Output the [X, Y] coordinate of the center of the cell containing the given text.  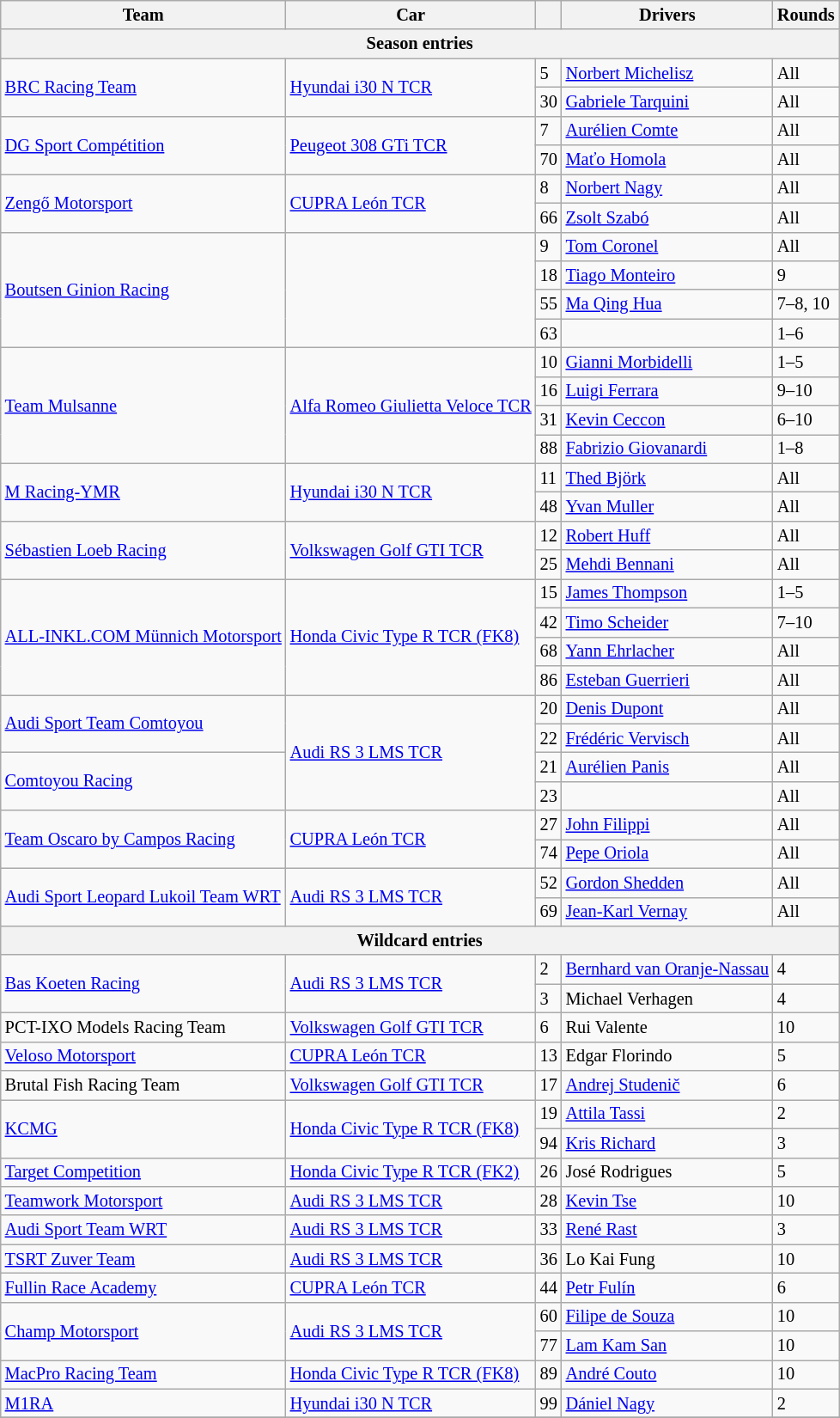
Gordon Shedden [667, 883]
88 [549, 449]
7 [549, 131]
Ma Qing Hua [667, 304]
48 [549, 506]
Peugeot 308 GTi TCR [411, 144]
Gianni Morbidelli [667, 362]
69 [549, 912]
Dániel Nagy [667, 1403]
18 [549, 275]
1–6 [806, 333]
Pepe Oriola [667, 853]
Team Mulsanne [143, 406]
1–8 [806, 449]
Frédéric Vervisch [667, 738]
28 [549, 1201]
13 [549, 1056]
Fabrizio Giovanardi [667, 449]
Sébastien Loeb Racing [143, 550]
Brutal Fish Racing Team [143, 1085]
KCMG [143, 1128]
52 [549, 883]
Veloso Motorsport [143, 1056]
89 [549, 1374]
Esteban Guerrieri [667, 680]
José Rodrigues [667, 1172]
Fullin Race Academy [143, 1287]
Kevin Tse [667, 1201]
15 [549, 593]
17 [549, 1085]
Norbert Nagy [667, 188]
Zsolt Szabó [667, 217]
Alfa Romeo Giulietta Veloce TCR [411, 406]
Norbert Michelisz [667, 73]
Car [411, 15]
TSRT Zuver Team [143, 1259]
74 [549, 853]
Petr Fulín [667, 1287]
Wildcard entries [420, 940]
René Rast [667, 1230]
7–8, 10 [806, 304]
Tom Coronel [667, 247]
Robert Huff [667, 535]
Tiago Monteiro [667, 275]
John Filippi [667, 825]
Jean-Karl Vernay [667, 912]
Honda Civic Type R TCR (FK2) [411, 1172]
77 [549, 1346]
42 [549, 622]
Aurélien Panis [667, 767]
Target Competition [143, 1172]
PCT-IXO Models Racing Team [143, 1027]
Bas Koeten Racing [143, 983]
31 [549, 420]
Rui Valente [667, 1027]
99 [549, 1403]
19 [549, 1114]
26 [549, 1172]
Comtoyou Racing [143, 780]
23 [549, 796]
16 [549, 391]
Audi Sport Team Comtoyou [143, 724]
25 [549, 565]
36 [549, 1259]
Boutsen Ginion Racing [143, 290]
22 [549, 738]
MacPro Racing Team [143, 1374]
68 [549, 651]
63 [549, 333]
M1RA [143, 1403]
44 [549, 1287]
94 [549, 1143]
Aurélien Comte [667, 131]
12 [549, 535]
Yann Ehrlacher [667, 651]
30 [549, 101]
Timo Scheider [667, 622]
66 [549, 217]
11 [549, 478]
Mehdi Bennani [667, 565]
6–10 [806, 420]
9–10 [806, 391]
Gabriele Tarquini [667, 101]
Attila Tassi [667, 1114]
Edgar Florindo [667, 1056]
James Thompson [667, 593]
Denis Dupont [667, 709]
8 [549, 188]
Lam Kam San [667, 1346]
Season entries [420, 44]
Kevin Ceccon [667, 420]
27 [549, 825]
DG Sport Compétition [143, 144]
ALL-INKL.COM Münnich Motorsport [143, 636]
33 [549, 1230]
86 [549, 680]
Teamwork Motorsport [143, 1201]
Lo Kai Fung [667, 1259]
BRC Racing Team [143, 88]
Team [143, 15]
Luigi Ferrara [667, 391]
Kris Richard [667, 1143]
70 [549, 160]
60 [549, 1317]
André Couto [667, 1374]
Yvan Muller [667, 506]
Rounds [806, 15]
M Racing-YMR [143, 492]
Team Oscaro by Campos Racing [143, 839]
7–10 [806, 622]
Thed Björk [667, 478]
Michael Verhagen [667, 999]
21 [549, 767]
Bernhard van Oranje-Nassau [667, 969]
Andrej Studenič [667, 1085]
20 [549, 709]
Champ Motorsport [143, 1330]
Maťo Homola [667, 160]
Audi Sport Leopard Lukoil Team WRT [143, 897]
Filipe de Souza [667, 1317]
Zengő Motorsport [143, 203]
55 [549, 304]
Drivers [667, 15]
Audi Sport Team WRT [143, 1230]
